Provide the [x, y] coordinate of the cell's center where the given text is located.  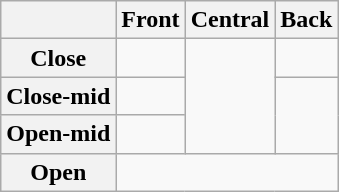
Back [306, 20]
Open [58, 172]
Central [230, 20]
Close [58, 58]
Front [150, 20]
Open-mid [58, 134]
Close-mid [58, 96]
